For the text-containing cell, return its midpoint in (x, y) coordinate format. 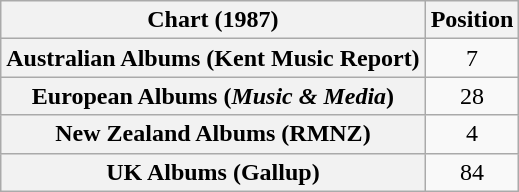
28 (472, 96)
Australian Albums (Kent Music Report) (213, 58)
4 (472, 134)
European Albums (Music & Media) (213, 96)
UK Albums (Gallup) (213, 172)
84 (472, 172)
New Zealand Albums (RMNZ) (213, 134)
Chart (1987) (213, 20)
Position (472, 20)
7 (472, 58)
